Locate the cell with the specified text and output its [X, Y] center coordinate. 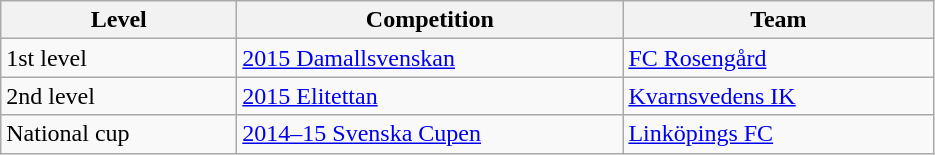
National cup [119, 134]
Level [119, 20]
Team [778, 20]
FC Rosengård [778, 58]
Kvarnsvedens IK [778, 96]
1st level [119, 58]
2015 Damallsvenskan [430, 58]
2nd level [119, 96]
Linköpings FC [778, 134]
Competition [430, 20]
2015 Elitettan [430, 96]
2014–15 Svenska Cupen [430, 134]
